From the cell containing the given text, extract its center point as (X, Y) coordinate. 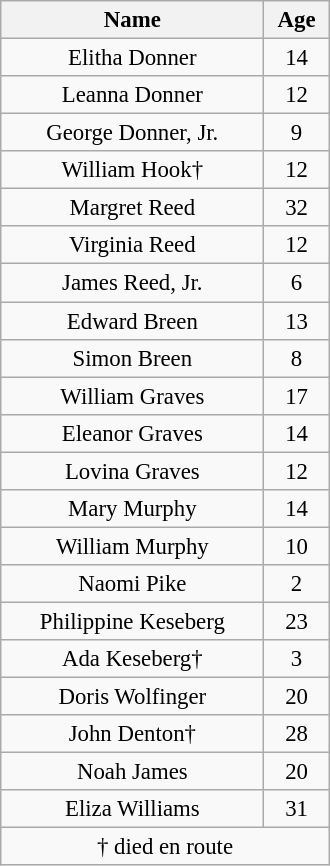
Eliza Williams (132, 809)
28 (296, 734)
Name (132, 20)
William Hook† (132, 170)
9 (296, 133)
31 (296, 809)
Eleanor Graves (132, 433)
Leanna Donner (132, 95)
Ada Keseberg† (132, 659)
Naomi Pike (132, 584)
John Denton† (132, 734)
William Murphy (132, 546)
Simon Breen (132, 358)
Virginia Reed (132, 245)
10 (296, 546)
Margret Reed (132, 208)
Elitha Donner (132, 58)
William Graves (132, 396)
Age (296, 20)
Edward Breen (132, 321)
Mary Murphy (132, 509)
Noah James (132, 772)
Lovina Graves (132, 471)
† died en route (165, 847)
17 (296, 396)
Philippine Keseberg (132, 621)
3 (296, 659)
8 (296, 358)
James Reed, Jr. (132, 283)
6 (296, 283)
23 (296, 621)
32 (296, 208)
2 (296, 584)
13 (296, 321)
George Donner, Jr. (132, 133)
Doris Wolfinger (132, 697)
